For the text-containing cell, return its midpoint in [x, y] coordinate format. 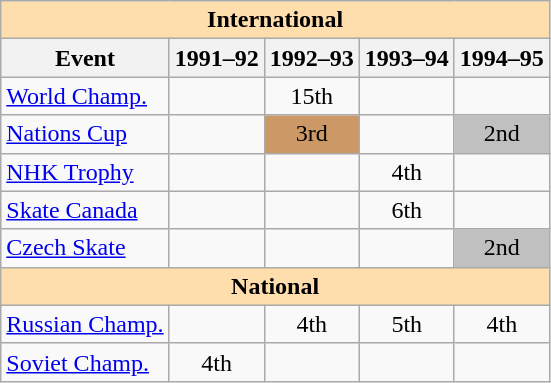
3rd [312, 134]
National [276, 286]
1993–94 [406, 58]
NHK Trophy [85, 172]
Nations Cup [85, 134]
1991–92 [216, 58]
1994–95 [502, 58]
Skate Canada [85, 210]
International [276, 20]
5th [406, 324]
6th [406, 210]
1992–93 [312, 58]
World Champ. [85, 96]
Czech Skate [85, 248]
15th [312, 96]
Russian Champ. [85, 324]
Soviet Champ. [85, 362]
Event [85, 58]
